Output the [x, y] coordinate of the center of the cell containing the given text.  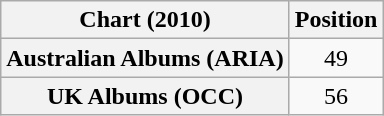
Position [336, 20]
49 [336, 58]
UK Albums (OCC) [145, 96]
Australian Albums (ARIA) [145, 58]
Chart (2010) [145, 20]
56 [336, 96]
